Provide the (X, Y) coordinate of the cell's center where the given text is located.  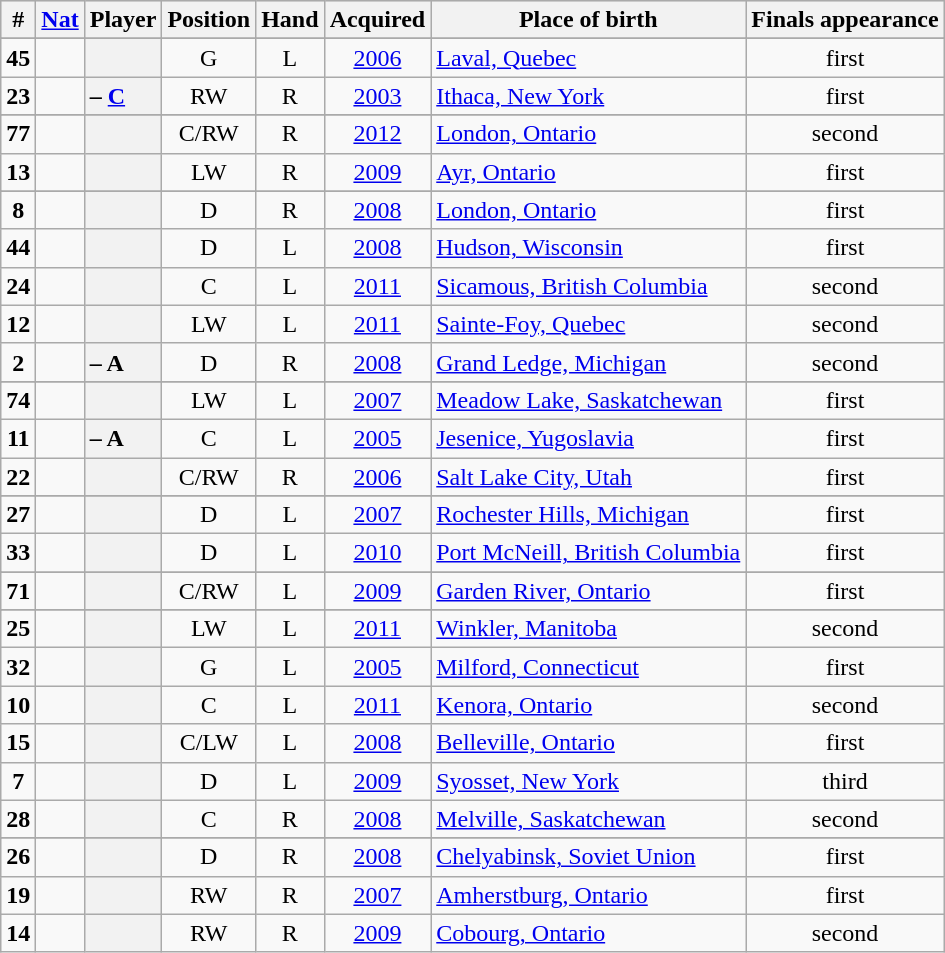
Rochester Hills, Michigan (588, 515)
25 (18, 629)
71 (18, 591)
Laval, Quebec (588, 58)
Meadow Lake, Saskatchewan (588, 400)
Sicamous, British Columbia (588, 286)
2003 (378, 96)
Milford, Connecticut (588, 667)
Syosset, New York (588, 781)
Ayr, Ontario (588, 172)
33 (18, 553)
24 (18, 286)
8 (18, 210)
2010 (378, 553)
23 (18, 96)
15 (18, 743)
12 (18, 324)
Cobourg, Ontario (588, 933)
Jesenice, Yugoslavia (588, 438)
Salt Lake City, Utah (588, 477)
10 (18, 705)
– C (123, 96)
45 (18, 58)
Sainte-Foy, Quebec (588, 324)
C/LW (209, 743)
14 (18, 933)
Finals appearance (845, 20)
22 (18, 477)
32 (18, 667)
Player (123, 20)
Grand Ledge, Michigan (588, 362)
27 (18, 515)
Port McNeill, British Columbia (588, 553)
28 (18, 819)
Place of birth (588, 20)
Hand (290, 20)
Position (209, 20)
13 (18, 172)
third (845, 781)
77 (18, 134)
19 (18, 895)
Garden River, Ontario (588, 591)
Amherstburg, Ontario (588, 895)
Kenora, Ontario (588, 705)
44 (18, 248)
Belleville, Ontario (588, 743)
Hudson, Wisconsin (588, 248)
Chelyabinsk, Soviet Union (588, 857)
# (18, 20)
Winkler, Manitoba (588, 629)
74 (18, 400)
Nat (60, 20)
Melville, Saskatchewan (588, 819)
7 (18, 781)
26 (18, 857)
2012 (378, 134)
11 (18, 438)
2 (18, 362)
Ithaca, New York (588, 96)
Acquired (378, 20)
